Output the (x, y) coordinate of the center of the cell containing the given text.  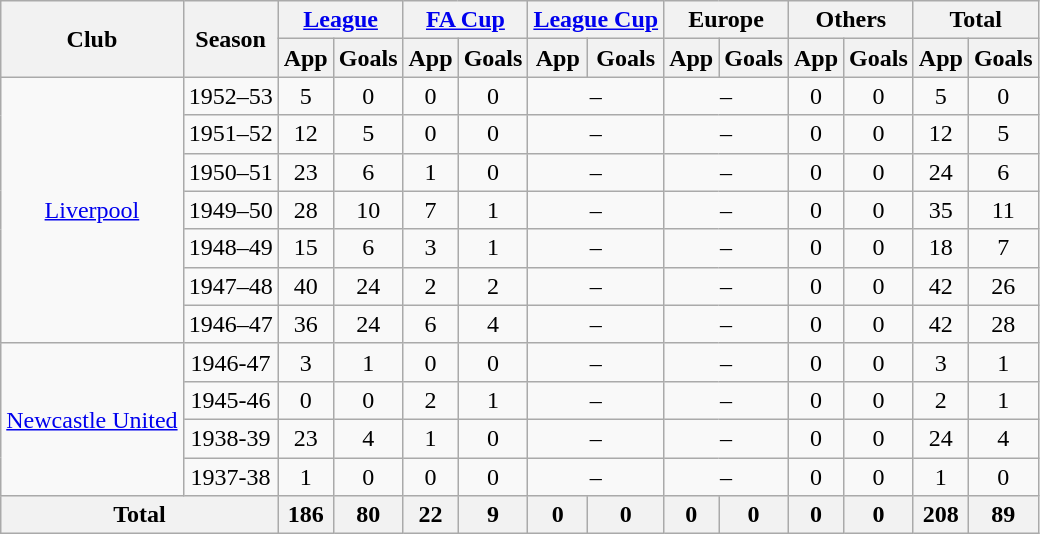
Newcastle United (92, 419)
1948–49 (230, 248)
208 (940, 515)
1949–50 (230, 210)
FA Cup (466, 20)
11 (1003, 210)
18 (940, 248)
1937-38 (230, 477)
80 (368, 515)
1950–51 (230, 172)
1952–53 (230, 96)
Europe (726, 20)
10 (368, 210)
1946–47 (230, 324)
1938-39 (230, 438)
15 (306, 248)
Season (230, 39)
League (340, 20)
35 (940, 210)
League Cup (596, 20)
1945-46 (230, 400)
22 (430, 515)
26 (1003, 286)
1947–48 (230, 286)
Club (92, 39)
186 (306, 515)
89 (1003, 515)
36 (306, 324)
1951–52 (230, 134)
9 (493, 515)
1946-47 (230, 362)
40 (306, 286)
Others (850, 20)
Liverpool (92, 210)
